Detect which cell encompasses the target text, then output its [X, Y] center coordinate. 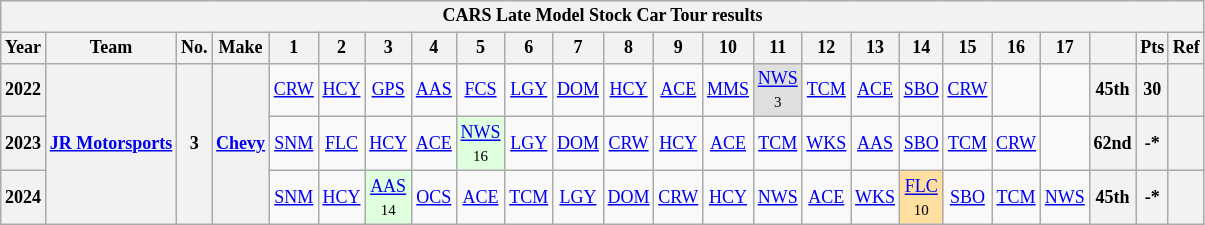
2024 [24, 197]
OCS [434, 197]
1 [294, 48]
Make [241, 48]
Year [24, 48]
JR Motorsports [110, 144]
12 [826, 48]
9 [678, 48]
8 [628, 48]
Pts [1152, 48]
4 [434, 48]
11 [778, 48]
FLC [342, 144]
14 [921, 48]
Chevy [241, 144]
FLC10 [921, 197]
FCS [480, 90]
10 [728, 48]
GPS [388, 90]
7 [578, 48]
NWS3 [778, 90]
5 [480, 48]
6 [529, 48]
13 [876, 48]
17 [1064, 48]
AAS14 [388, 197]
30 [1152, 90]
16 [1016, 48]
Team [110, 48]
15 [968, 48]
No. [194, 48]
2023 [24, 144]
MMS [728, 90]
2 [342, 48]
NWS16 [480, 144]
2022 [24, 90]
Ref [1186, 48]
CARS Late Model Stock Car Tour results [602, 16]
62nd [1112, 144]
